Determine the (x, y) coordinate at the center of the cell enclosing the given text.  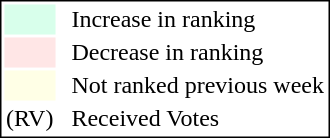
Decrease in ranking (198, 53)
Increase in ranking (198, 19)
Not ranked previous week (198, 85)
Received Votes (198, 119)
(RV) (29, 119)
